Return [X, Y] of the center of cell containing provided text 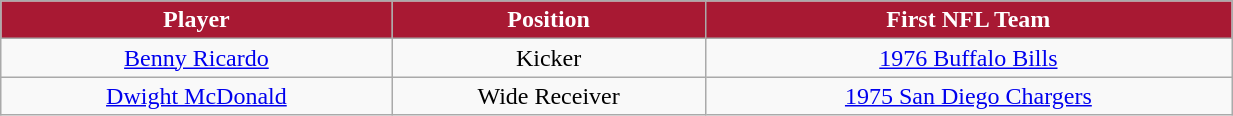
Kicker [548, 58]
Benny Ricardo [196, 58]
1975 San Diego Chargers [968, 96]
First NFL Team [968, 20]
Player [196, 20]
Dwight McDonald [196, 96]
1976 Buffalo Bills [968, 58]
Position [548, 20]
Wide Receiver [548, 96]
